Locate the cell with the specified text and output its (x, y) center coordinate. 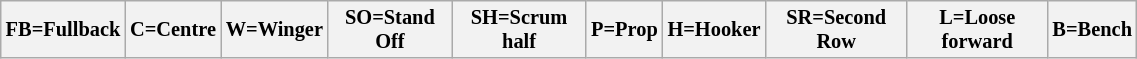
W=Winger (274, 29)
B=Bench (1092, 29)
C=Centre (173, 29)
SO=Stand Off (390, 29)
P=Prop (624, 29)
SR=Second Row (836, 29)
L=Loose forward (977, 29)
H=Hooker (714, 29)
SH=Scrum half (519, 29)
FB=Fullback (63, 29)
